Capture the cell that displays the provided text and extract its [x, y] central coordinate. 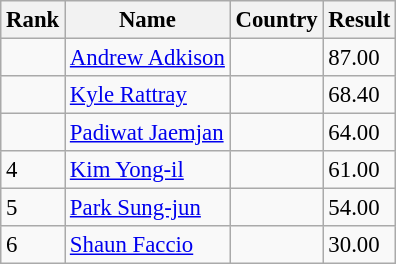
64.00 [360, 133]
Kyle Rattray [148, 95]
87.00 [360, 58]
4 [33, 170]
Shaun Faccio [148, 245]
6 [33, 245]
Park Sung-jun [148, 208]
Padiwat Jaemjan [148, 133]
54.00 [360, 208]
61.00 [360, 170]
Country [276, 20]
Kim Yong-il [148, 170]
30.00 [360, 245]
Andrew Adkison [148, 58]
Result [360, 20]
Name [148, 20]
Rank [33, 20]
68.40 [360, 95]
5 [33, 208]
